Search for the cell housing the specified text and yield its (X, Y) center coordinate. 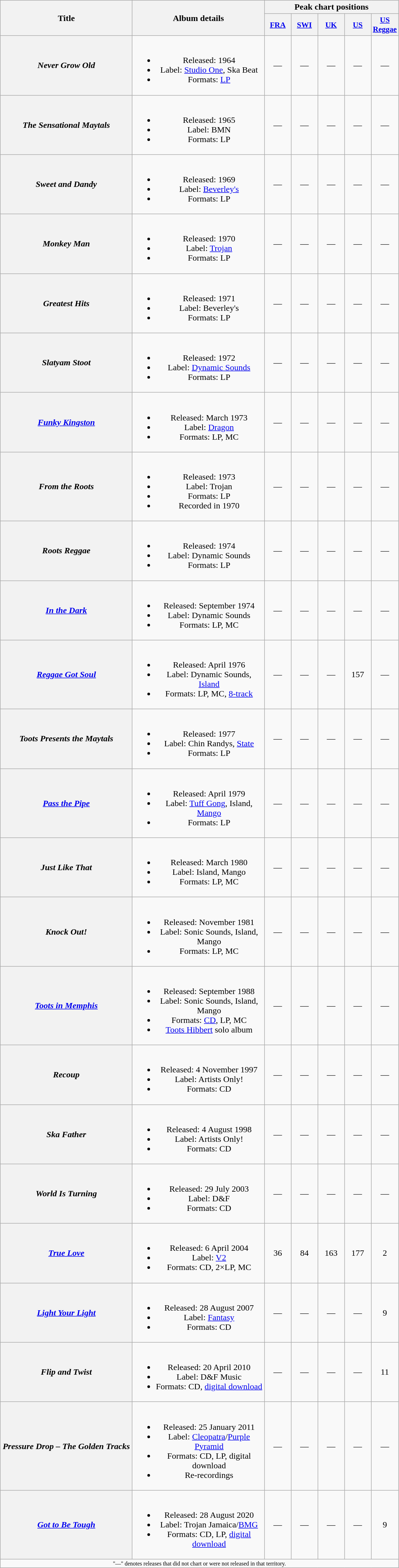
Title (66, 18)
Released: September 1988Label: Sonic Sounds, Island, MangoFormats: CD, LP, MCToots Hibbert solo album (199, 1005)
Released: 4 August 1998Label: Artists Only!Formats: CD (199, 1134)
Just Like That (66, 867)
Light Your Light (66, 1312)
US (358, 25)
UK (331, 25)
US Reggae (384, 25)
Released: 1969Label: Beverley'sFormats: LP (199, 184)
True Love (66, 1253)
36 (278, 1253)
163 (331, 1253)
Monkey Man (66, 244)
Funky Kingston (66, 422)
World Is Turning (66, 1193)
Knock Out! (66, 932)
Released: 1973Label: TrojanFormats: LPRecorded in 1970 (199, 486)
Album details (199, 18)
Released: 28 August 2020Label: Trojan Jamaica/BMGFormats: CD, LP, digital download (199, 1525)
157 (358, 675)
84 (305, 1253)
Released: April 1979Label: Tuff Gong, Island, MangoFormats: LP (199, 803)
Toots Presents the Maytals (66, 739)
Pressure Drop – The Golden Tracks (66, 1446)
Released: 25 January 2011Label: Cleopatra/Purple PyramidFormats: CD, LP, digital downloadRe-recordings (199, 1446)
Pass the Pipe (66, 803)
Released: 4 November 1997Label: Artists Only!Formats: CD (199, 1075)
Released: 1970Label: TrojanFormats: LP (199, 244)
Never Grow Old (66, 66)
In the Dark (66, 610)
Sweet and Dandy (66, 184)
SWI (305, 25)
Recoup (66, 1075)
Got to Be Tough (66, 1525)
Released: March 1973Label: DragonFormats: LP, MC (199, 422)
Released: 6 April 2004Label: V2Formats: CD, 2×LP, MC (199, 1253)
2 (384, 1253)
Released: April 1976Label: Dynamic Sounds, IslandFormats: LP, MC, 8-track (199, 675)
FRA (278, 25)
"—" denotes releases that did not chart or were not released in that territory. (199, 1563)
The Sensational Maytals (66, 125)
Released: 1972Label: Dynamic SoundsFormats: LP (199, 362)
Flip and Twist (66, 1372)
Roots Reggae (66, 550)
Released: September 1974Label: Dynamic SoundsFormats: LP, MC (199, 610)
Released: 20 April 2010Label: D&F MusicFormats: CD, digital download (199, 1372)
Ska Father (66, 1134)
Slatyam Stoot (66, 362)
Released: 29 July 2003Label: D&FFormats: CD (199, 1193)
Released: 1964Label: Studio One, Ska BeatFormats: LP (199, 66)
From the Roots (66, 486)
Toots in Memphis (66, 1005)
Released: 28 August 2007Label: FantasyFormats: CD (199, 1312)
Peak chart positions (332, 7)
11 (384, 1372)
177 (358, 1253)
Released: November 1981Label: Sonic Sounds, Island, MangoFormats: LP, MC (199, 932)
Reggae Got Soul (66, 675)
Released: 1965Label: BMNFormats: LP (199, 125)
Released: 1977Label: Chin Randys, StateFormats: LP (199, 739)
Released: 1974Label: Dynamic SoundsFormats: LP (199, 550)
Released: March 1980Label: Island, MangoFormats: LP, MC (199, 867)
Released: 1971Label: Beverley'sFormats: LP (199, 303)
Greatest Hits (66, 303)
